Output the (x, y) coordinate of the center of the cell containing the given text.  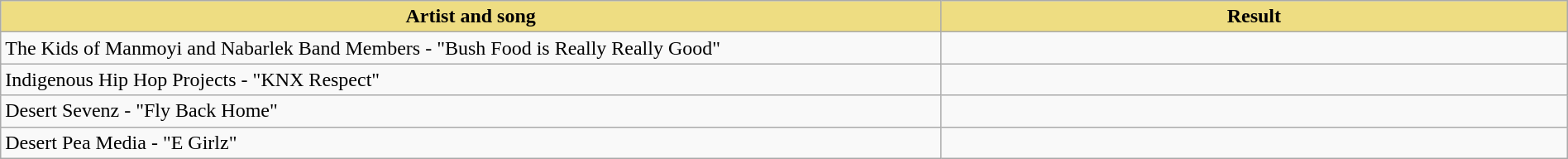
The Kids of Manmoyi and Nabarlek Band Members - "Bush Food is Really Really Good" (471, 48)
Result (1254, 17)
Desert Pea Media - "E Girlz" (471, 142)
Artist and song (471, 17)
Indigenous Hip Hop Projects - "KNX Respect" (471, 79)
Desert Sevenz - "Fly Back Home" (471, 111)
